Detect which cell encompasses the target text, then output its [x, y] center coordinate. 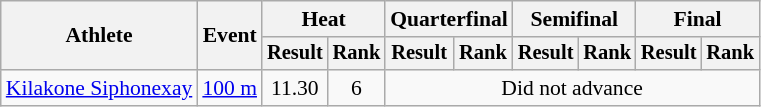
Event [230, 36]
Kilakone Siphonexay [100, 88]
Did not advance [572, 88]
Quarterfinal [449, 19]
Semifinal [574, 19]
6 [357, 88]
100 m [230, 88]
Heat [324, 19]
11.30 [295, 88]
Final [698, 19]
Athlete [100, 36]
